Detect which cell encompasses the target text, then output its (X, Y) center coordinate. 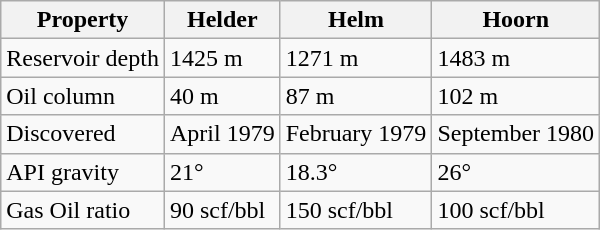
26° (516, 172)
87 m (356, 96)
18.3° (356, 172)
Helder (222, 20)
150 scf/bbl (356, 210)
1483 m (516, 58)
21° (222, 172)
API gravity (83, 172)
Helm (356, 20)
100 scf/bbl (516, 210)
Property (83, 20)
1425 m (222, 58)
Reservoir depth (83, 58)
Oil column (83, 96)
Gas Oil ratio (83, 210)
102 m (516, 96)
1271 m (356, 58)
February 1979 (356, 134)
40 m (222, 96)
90 scf/bbl (222, 210)
Hoorn (516, 20)
Discovered (83, 134)
April 1979 (222, 134)
September 1980 (516, 134)
